Identify which cell holds the provided text, then report its [x, y] central coordinate. 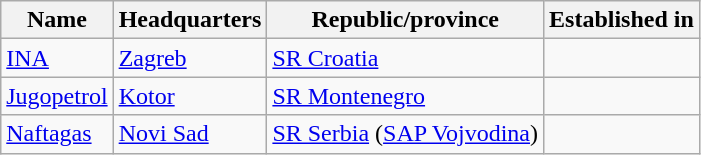
SR Montenegro [406, 96]
Zagreb [190, 58]
SR Croatia [406, 58]
Name [57, 20]
Naftagas [57, 134]
Kotor [190, 96]
SR Serbia (SAP Vojvodina) [406, 134]
Republic/province [406, 20]
Jugopetrol [57, 96]
INA [57, 58]
Novi Sad [190, 134]
Headquarters [190, 20]
Established in [622, 20]
